Scan for the cell matching the given text and deliver its [x, y] coordinate at center. 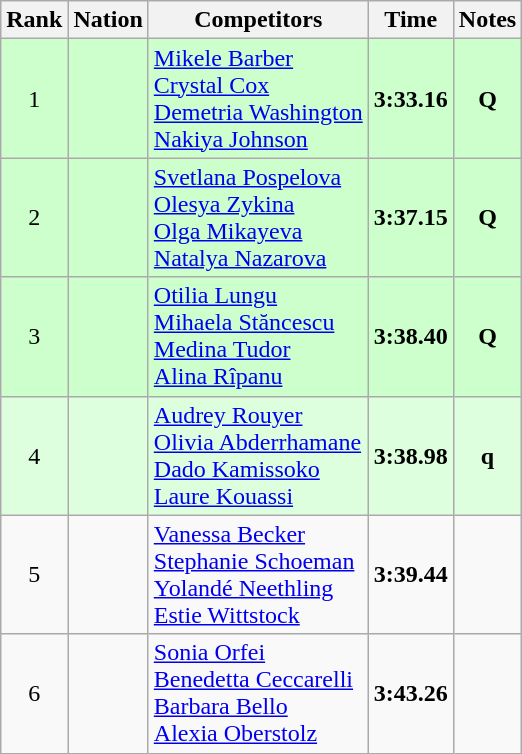
Svetlana PospelovaOlesya ZykinaOlga MikayevaNatalya Nazarova [258, 218]
Audrey RouyerOlivia AbderrhamaneDado KamissokoLaure Kouassi [258, 456]
3:37.15 [410, 218]
3:43.26 [410, 694]
Competitors [258, 20]
3:38.98 [410, 456]
Sonia OrfeiBenedetta CeccarelliBarbara BelloAlexia Oberstolz [258, 694]
Vanessa BeckerStephanie SchoemanYolandé NeethlingEstie Wittstock [258, 574]
Time [410, 20]
4 [34, 456]
1 [34, 98]
Mikele BarberCrystal CoxDemetria WashingtonNakiya Johnson [258, 98]
3 [34, 336]
5 [34, 574]
Otilia LunguMihaela StăncescuMedina TudorAlina Rîpanu [258, 336]
3:33.16 [410, 98]
q [487, 456]
2 [34, 218]
3:39.44 [410, 574]
Rank [34, 20]
Nation [108, 20]
3:38.40 [410, 336]
6 [34, 694]
Notes [487, 20]
